For the text-containing cell, return its midpoint in (X, Y) coordinate format. 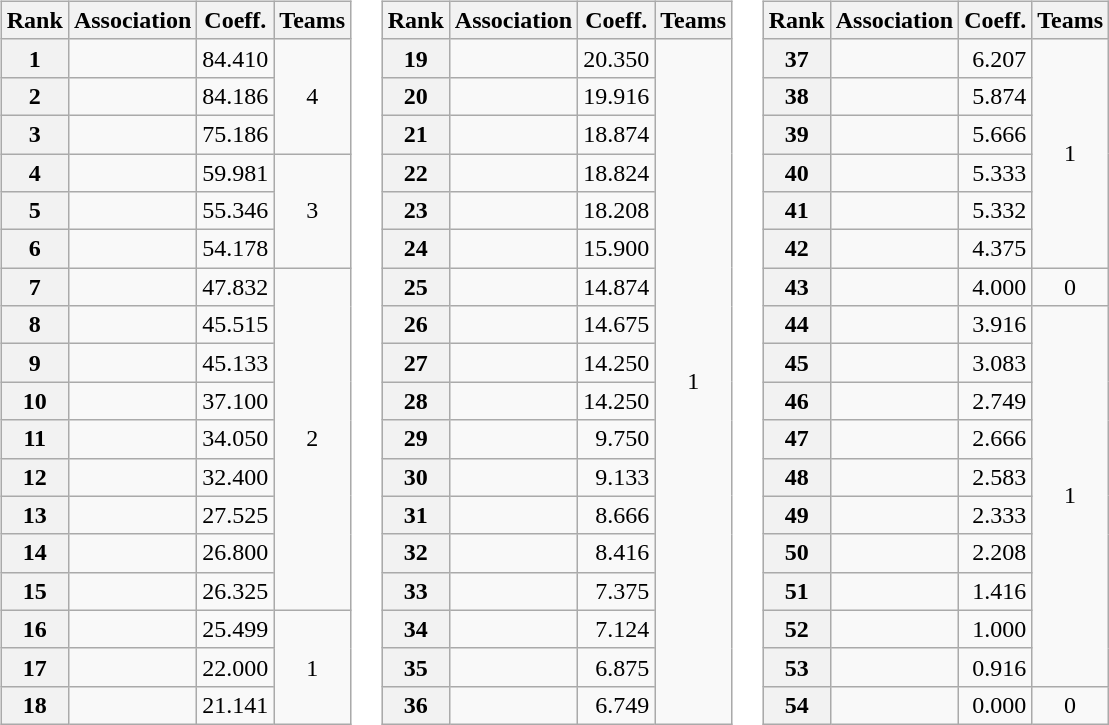
52 (796, 629)
32 (416, 553)
2.666 (996, 439)
59.981 (236, 173)
7.375 (616, 591)
46 (796, 401)
45 (796, 363)
32.400 (236, 477)
5.874 (996, 96)
23 (416, 211)
14.874 (616, 287)
4.000 (996, 287)
3.083 (996, 363)
26.325 (236, 591)
34 (416, 629)
6 (34, 249)
7.124 (616, 629)
16 (34, 629)
2.208 (996, 553)
84.186 (236, 96)
2.749 (996, 401)
2.333 (996, 515)
19 (416, 58)
43 (796, 287)
22.000 (236, 667)
33 (416, 591)
0.916 (996, 667)
21 (416, 134)
1.000 (996, 629)
54 (796, 705)
19.916 (616, 96)
25.499 (236, 629)
35 (416, 667)
12 (34, 477)
29 (416, 439)
14 (34, 553)
28 (416, 401)
84.410 (236, 58)
15.900 (616, 249)
41 (796, 211)
53 (796, 667)
37.100 (236, 401)
6.207 (996, 58)
31 (416, 515)
1.416 (996, 591)
37 (796, 58)
0.000 (996, 705)
9 (34, 363)
14.675 (616, 325)
34.050 (236, 439)
6.749 (616, 705)
25 (416, 287)
51 (796, 591)
5.332 (996, 211)
8.666 (616, 515)
45.515 (236, 325)
4.375 (996, 249)
39 (796, 134)
10 (34, 401)
13 (34, 515)
20 (416, 96)
30 (416, 477)
9.750 (616, 439)
17 (34, 667)
18.874 (616, 134)
8.416 (616, 553)
20.350 (616, 58)
27 (416, 363)
49 (796, 515)
24 (416, 249)
36 (416, 705)
40 (796, 173)
42 (796, 249)
18.824 (616, 173)
15 (34, 591)
55.346 (236, 211)
47 (796, 439)
9.133 (616, 477)
75.186 (236, 134)
5 (34, 211)
45.133 (236, 363)
22 (416, 173)
3.916 (996, 325)
18.208 (616, 211)
5.666 (996, 134)
47.832 (236, 287)
11 (34, 439)
44 (796, 325)
48 (796, 477)
26.800 (236, 553)
18 (34, 705)
27.525 (236, 515)
7 (34, 287)
50 (796, 553)
8 (34, 325)
6.875 (616, 667)
21.141 (236, 705)
2.583 (996, 477)
38 (796, 96)
54.178 (236, 249)
5.333 (996, 173)
26 (416, 325)
